Find where the given text appears and provide that cell's center as [X, Y] coordinate. 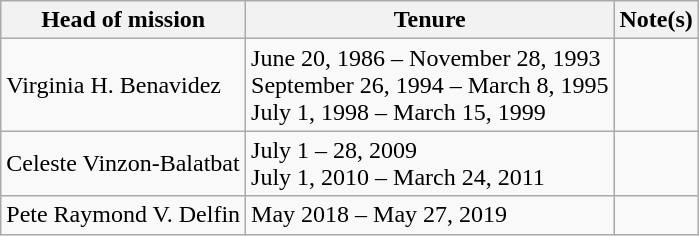
June 20, 1986 – November 28, 1993September 26, 1994 – March 8, 1995July 1, 1998 – March 15, 1999 [430, 85]
Pete Raymond V. Delfin [124, 215]
Tenure [430, 20]
Head of mission [124, 20]
July 1 – 28, 2009July 1, 2010 – March 24, 2011 [430, 164]
Note(s) [656, 20]
Celeste Vinzon-Balatbat [124, 164]
May 2018 – May 27, 2019 [430, 215]
Virginia H. Benavidez [124, 85]
